Detect which cell encompasses the target text, then output its (X, Y) center coordinate. 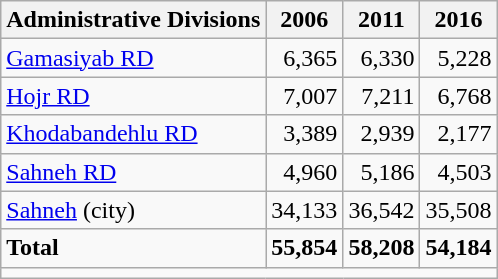
Total (134, 248)
35,508 (458, 210)
2,177 (458, 134)
Sahneh (city) (134, 210)
34,133 (304, 210)
4,960 (304, 172)
3,389 (304, 134)
Gamasiyab RD (134, 58)
6,330 (382, 58)
7,211 (382, 96)
2006 (304, 20)
5,228 (458, 58)
Administrative Divisions (134, 20)
Sahneh RD (134, 172)
55,854 (304, 248)
36,542 (382, 210)
6,768 (458, 96)
2016 (458, 20)
2,939 (382, 134)
58,208 (382, 248)
Hojr RD (134, 96)
Khodabandehlu RD (134, 134)
5,186 (382, 172)
6,365 (304, 58)
54,184 (458, 248)
4,503 (458, 172)
7,007 (304, 96)
2011 (382, 20)
